Return (X, Y) of the center of cell containing provided text 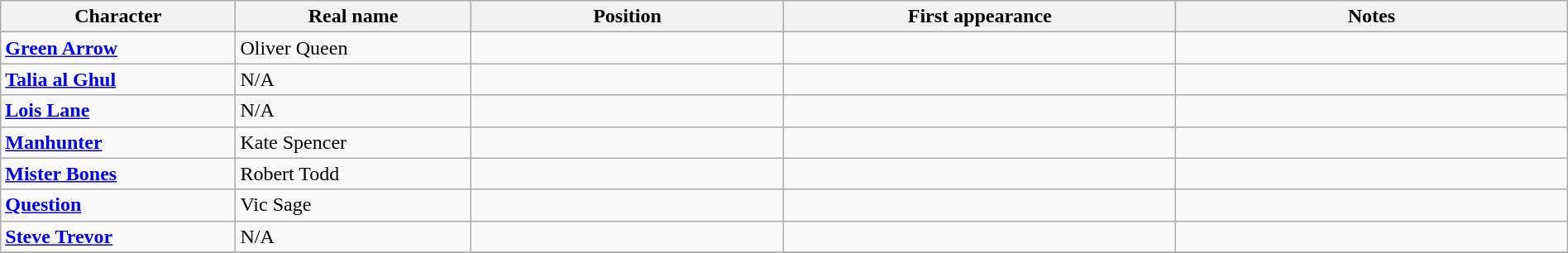
Steve Trevor (118, 236)
Position (627, 17)
First appearance (980, 17)
Real name (353, 17)
Manhunter (118, 142)
Talia al Ghul (118, 79)
Green Arrow (118, 48)
Vic Sage (353, 205)
Character (118, 17)
Oliver Queen (353, 48)
Kate Spencer (353, 142)
Robert Todd (353, 174)
Lois Lane (118, 111)
Question (118, 205)
Notes (1372, 17)
Mister Bones (118, 174)
